Extract the (X, Y) coordinate from the center of the cell holding the provided text.  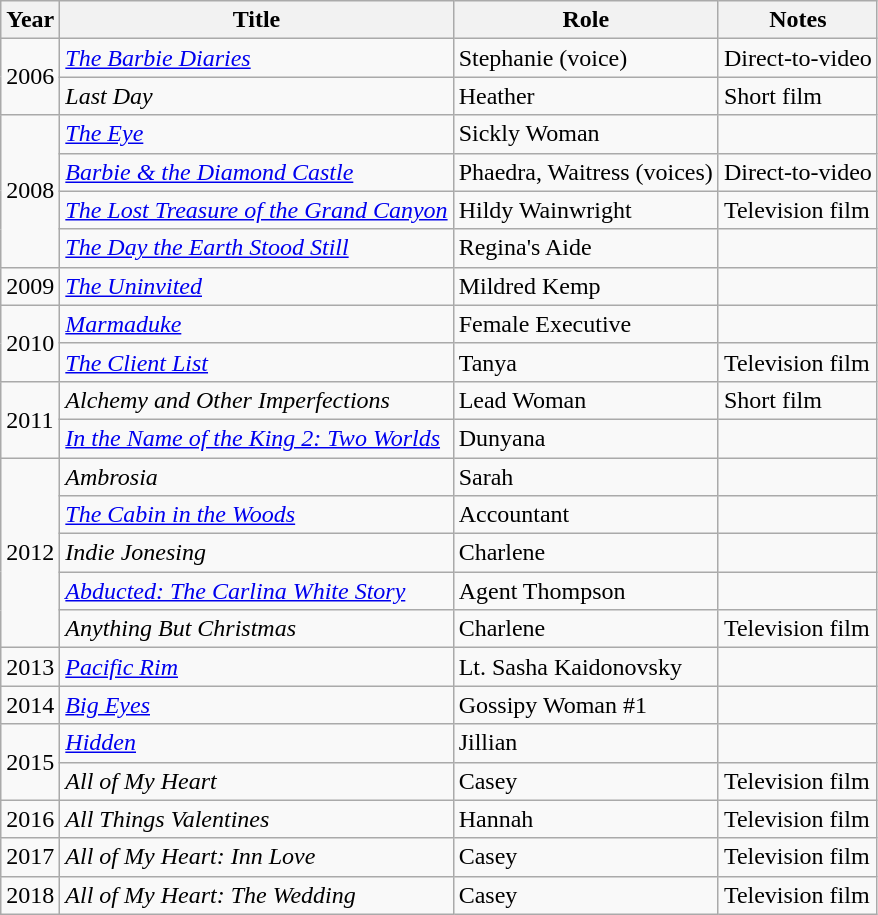
In the Name of the King 2: Two Worlds (256, 438)
Hildy Wainwright (586, 210)
Alchemy and Other Imperfections (256, 400)
Last Day (256, 96)
The Eye (256, 134)
Lead Woman (586, 400)
The Uninvited (256, 286)
2011 (30, 419)
Gossipy Woman #1 (586, 705)
Lt. Sasha Kaidonovsky (586, 667)
Dunyana (586, 438)
2012 (30, 553)
Anything But Christmas (256, 629)
Abducted: The Carlina White Story (256, 591)
Hidden (256, 743)
2016 (30, 819)
Female Executive (586, 324)
The Client List (256, 362)
The Day the Earth Stood Still (256, 248)
Mildred Kemp (586, 286)
Ambrosia (256, 477)
All of My Heart: Inn Love (256, 857)
2008 (30, 191)
Sarah (586, 477)
2015 (30, 762)
Notes (798, 20)
Stephanie (voice) (586, 58)
All of My Heart (256, 781)
Jillian (586, 743)
Heather (586, 96)
2013 (30, 667)
2017 (30, 857)
2014 (30, 705)
2006 (30, 77)
All Things Valentines (256, 819)
Accountant (586, 515)
The Cabin in the Woods (256, 515)
Regina's Aide (586, 248)
Role (586, 20)
Title (256, 20)
The Lost Treasure of the Grand Canyon (256, 210)
All of My Heart: The Wedding (256, 895)
Tanya (586, 362)
2018 (30, 895)
Big Eyes (256, 705)
2010 (30, 343)
Sickly Woman (586, 134)
Marmaduke (256, 324)
Year (30, 20)
Phaedra, Waitress (voices) (586, 172)
Agent Thompson (586, 591)
Pacific Rim (256, 667)
Barbie & the Diamond Castle (256, 172)
2009 (30, 286)
Hannah (586, 819)
The Barbie Diaries (256, 58)
Indie Jonesing (256, 553)
